Output the (X, Y) coordinate of the center of the cell containing the given text.  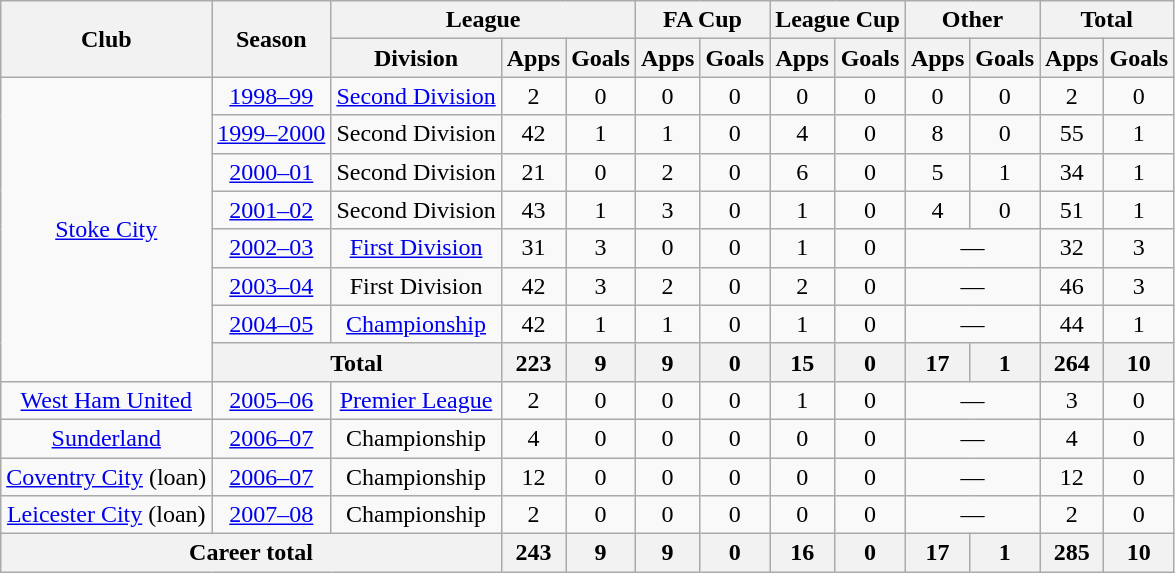
55 (1072, 134)
2004–05 (272, 324)
34 (1072, 172)
Coventry City (loan) (106, 477)
32 (1072, 248)
FA Cup (702, 20)
43 (533, 210)
285 (1072, 553)
31 (533, 248)
Other (972, 20)
5 (937, 172)
Leicester City (loan) (106, 515)
2002–03 (272, 248)
44 (1072, 324)
51 (1072, 210)
2005–06 (272, 400)
Division (416, 58)
46 (1072, 286)
15 (802, 362)
2007–08 (272, 515)
1999–2000 (272, 134)
2000–01 (272, 172)
264 (1072, 362)
Sunderland (106, 438)
Premier League (416, 400)
League Cup (838, 20)
6 (802, 172)
Stoke City (106, 229)
2001–02 (272, 210)
Season (272, 39)
1998–99 (272, 96)
2003–04 (272, 286)
16 (802, 553)
223 (533, 362)
West Ham United (106, 400)
21 (533, 172)
Career total (251, 553)
Club (106, 39)
League (484, 20)
8 (937, 134)
243 (533, 553)
